For the text-containing cell, return its midpoint in (X, Y) coordinate format. 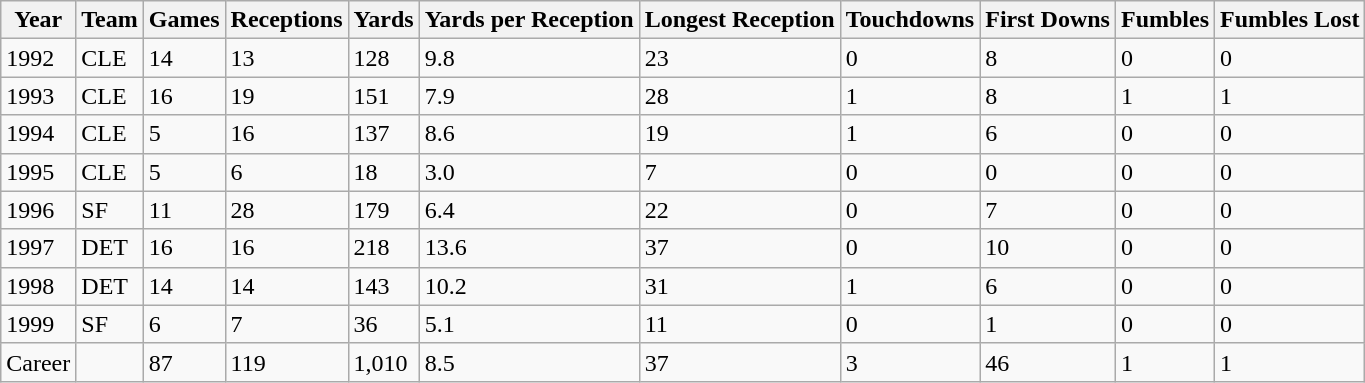
1997 (38, 248)
46 (1048, 362)
Yards (384, 20)
Career (38, 362)
23 (740, 58)
1994 (38, 134)
18 (384, 172)
137 (384, 134)
151 (384, 96)
Receptions (286, 20)
13.6 (529, 248)
6.4 (529, 210)
8.5 (529, 362)
Yards per Reception (529, 20)
9.8 (529, 58)
1992 (38, 58)
Year (38, 20)
Fumbles Lost (1290, 20)
1999 (38, 324)
1993 (38, 96)
3.0 (529, 172)
13 (286, 58)
36 (384, 324)
1998 (38, 286)
Longest Reception (740, 20)
128 (384, 58)
3 (910, 362)
218 (384, 248)
179 (384, 210)
Fumbles (1164, 20)
1996 (38, 210)
1,010 (384, 362)
Games (184, 20)
Team (110, 20)
10.2 (529, 286)
87 (184, 362)
31 (740, 286)
10 (1048, 248)
143 (384, 286)
22 (740, 210)
5.1 (529, 324)
8.6 (529, 134)
Touchdowns (910, 20)
7.9 (529, 96)
First Downs (1048, 20)
1995 (38, 172)
119 (286, 362)
